Return the [x, y] coordinate for the center point of the cell that contains the specified text.  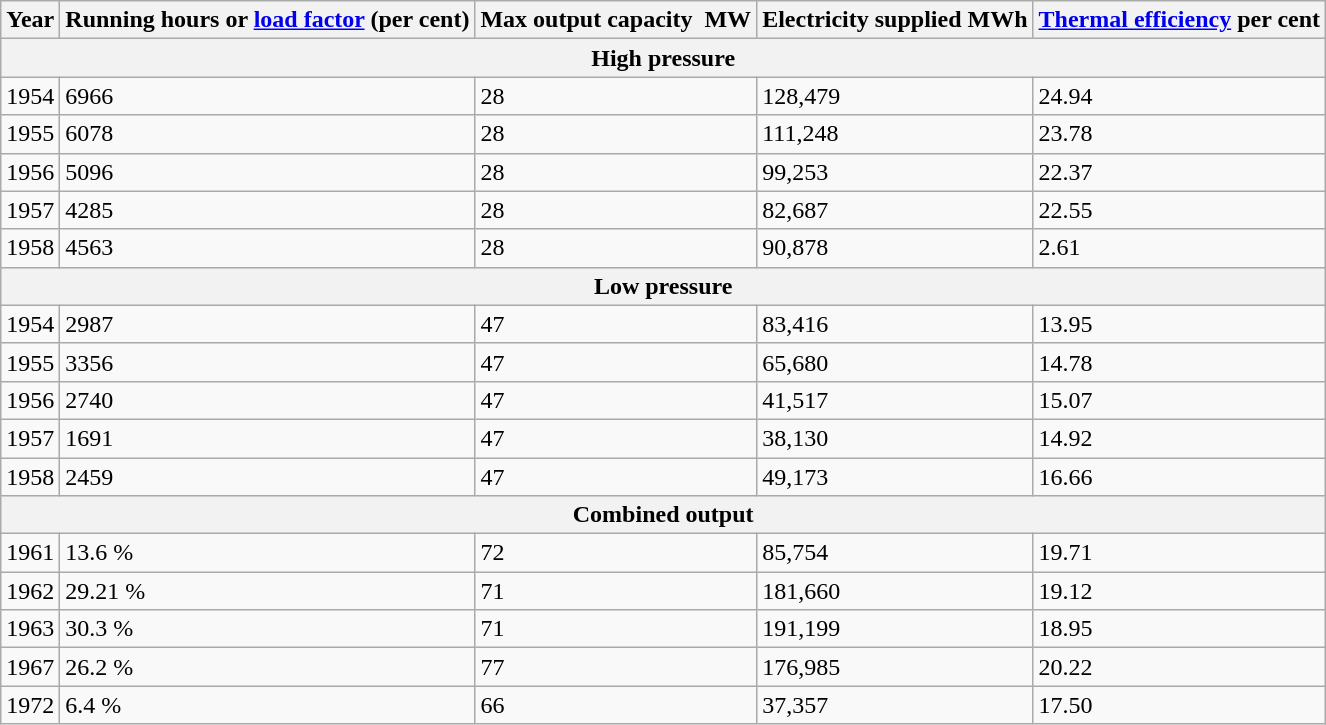
14.78 [1180, 362]
1963 [30, 629]
82,687 [895, 210]
1961 [30, 553]
Low pressure [664, 286]
90,878 [895, 248]
Max output capacity MW [616, 20]
15.07 [1180, 400]
111,248 [895, 134]
5096 [268, 172]
22.55 [1180, 210]
20.22 [1180, 667]
4285 [268, 210]
2740 [268, 400]
2459 [268, 477]
49,173 [895, 477]
Combined output [664, 515]
30.3 % [268, 629]
181,660 [895, 591]
24.94 [1180, 96]
66 [616, 705]
176,985 [895, 667]
22.37 [1180, 172]
3356 [268, 362]
17.50 [1180, 705]
13.6 % [268, 553]
13.95 [1180, 324]
77 [616, 667]
6078 [268, 134]
65,680 [895, 362]
6.4 % [268, 705]
Running hours or load factor (per cent) [268, 20]
19.12 [1180, 591]
23.78 [1180, 134]
1967 [30, 667]
99,253 [895, 172]
Year [30, 20]
1691 [268, 438]
2987 [268, 324]
41,517 [895, 400]
37,357 [895, 705]
1972 [30, 705]
High pressure [664, 58]
16.66 [1180, 477]
Thermal efficiency per cent [1180, 20]
128,479 [895, 96]
85,754 [895, 553]
Electricity supplied MWh [895, 20]
26.2 % [268, 667]
72 [616, 553]
29.21 % [268, 591]
19.71 [1180, 553]
2.61 [1180, 248]
1962 [30, 591]
14.92 [1180, 438]
83,416 [895, 324]
38,130 [895, 438]
191,199 [895, 629]
6966 [268, 96]
18.95 [1180, 629]
4563 [268, 248]
